Search for the cell housing the specified text and yield its (X, Y) center coordinate. 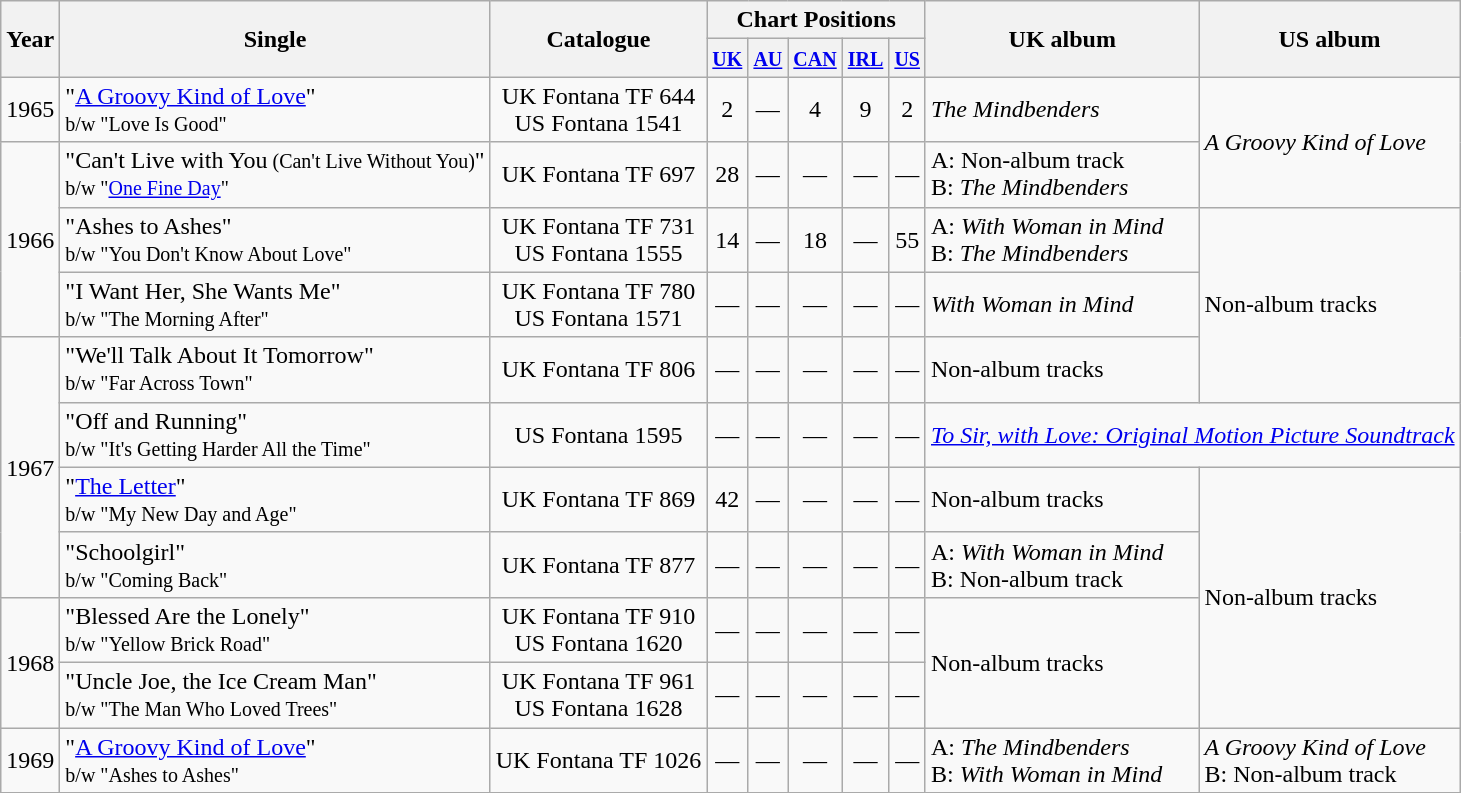
US Fontana 1595 (598, 434)
"Can't Live with You (Can't Live Without You)" b/w "One Fine Day" (275, 174)
"Uncle Joe, the Ice Cream Man"b/w "The Man Who Loved Trees" (275, 694)
A Groovy Kind of Love (1330, 142)
UK Fontana TF 697 (598, 174)
A: The MindbendersB: With Woman in Mind (1062, 760)
US album (1330, 39)
"Off and Running"b/w "It's Getting Harder All the Time" (275, 434)
14 (728, 240)
18 (815, 240)
To Sir, with Love: Original Motion Picture Soundtrack (1192, 434)
"I Want Her, She Wants Me"b/w "The Morning After" (275, 304)
"The Letter"b/w "My New Day and Age" (275, 500)
"We'll Talk About It Tomorrow"b/w "Far Across Town" (275, 370)
"A Groovy Kind of Love"b/w "Ashes to Ashes" (275, 760)
UK Fontana TF 806 (598, 370)
Year (30, 39)
UK Fontana TF 731US Fontana 1555 (598, 240)
28 (728, 174)
Single (275, 39)
1968 (30, 662)
9 (866, 110)
A: With Woman in MindB: Non-album track (1062, 564)
"A Groovy Kind of Love"b/w "Love Is Good" (275, 110)
4 (815, 110)
With Woman in Mind (1062, 304)
A: Non-album trackB: The Mindbenders (1062, 174)
55 (908, 240)
UK Fontana TF 780US Fontana 1571 (598, 304)
1966 (30, 240)
UK Fontana TF 877 (598, 564)
UK Fontana TF 1026 (598, 760)
UK (728, 58)
A Groovy Kind of LoveB: Non-album track (1330, 760)
42 (728, 500)
The Mindbenders (1062, 110)
US (908, 58)
CAN (815, 58)
UK Fontana TF 961US Fontana 1628 (598, 694)
A: With Woman in MindB: The Mindbenders (1062, 240)
"Blessed Are the Lonely"b/w "Yellow Brick Road" (275, 630)
UK Fontana TF 869 (598, 500)
"Schoolgirl"b/w "Coming Back" (275, 564)
UK Fontana TF 644US Fontana 1541 (598, 110)
1969 (30, 760)
1965 (30, 110)
1967 (30, 467)
AU (768, 58)
"Ashes to Ashes"b/w "You Don't Know About Love" (275, 240)
UK Fontana TF 910US Fontana 1620 (598, 630)
Catalogue (598, 39)
UK album (1062, 39)
IRL (866, 58)
Chart Positions (816, 20)
